For the text-containing cell, return its midpoint in [x, y] coordinate format. 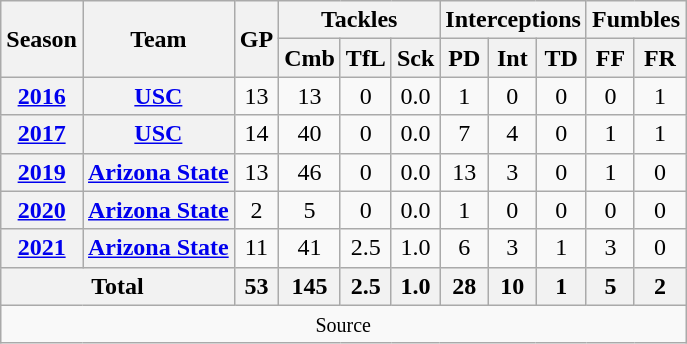
Team [158, 39]
Sck [415, 58]
TD [561, 58]
2020 [42, 210]
Season [42, 39]
Cmb [310, 58]
6 [464, 248]
11 [256, 248]
41 [310, 248]
28 [464, 286]
Total [118, 286]
10 [512, 286]
53 [256, 286]
FF [610, 58]
FR [660, 58]
Fumbles [636, 20]
4 [512, 134]
14 [256, 134]
2019 [42, 172]
Interceptions [514, 20]
Source [344, 324]
46 [310, 172]
7 [464, 134]
Int [512, 58]
Tackles [360, 20]
2021 [42, 248]
2016 [42, 96]
145 [310, 286]
PD [464, 58]
TfL [366, 58]
40 [310, 134]
2017 [42, 134]
GP [256, 39]
